Find where the given text appears and provide that cell's center as (X, Y) coordinate. 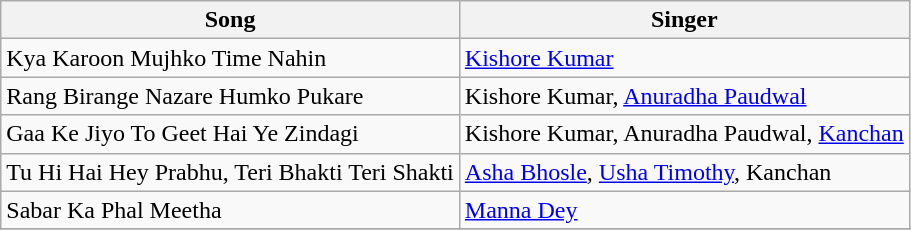
Kya Karoon Mujhko Time Nahin (230, 58)
Asha Bhosle, Usha Timothy, Kanchan (684, 172)
Kishore Kumar (684, 58)
Gaa Ke Jiyo To Geet Hai Ye Zindagi (230, 134)
Song (230, 20)
Tu Hi Hai Hey Prabhu, Teri Bhakti Teri Shakti (230, 172)
Kishore Kumar, Anuradha Paudwal (684, 96)
Singer (684, 20)
Manna Dey (684, 210)
Kishore Kumar, Anuradha Paudwal, Kanchan (684, 134)
Sabar Ka Phal Meetha (230, 210)
Rang Birange Nazare Humko Pukare (230, 96)
